Capture the cell that displays the provided text and extract its (x, y) central coordinate. 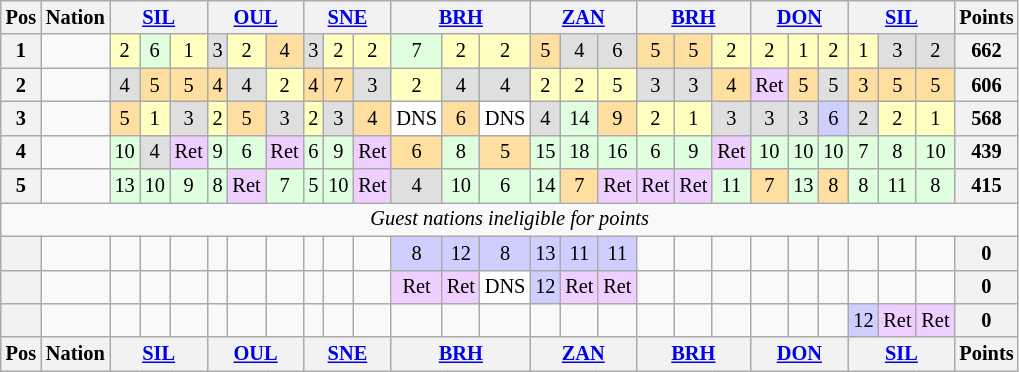
18 (579, 152)
16 (617, 152)
568 (986, 118)
662 (986, 51)
415 (986, 186)
15 (545, 152)
Guest nations ineligible for points (510, 219)
606 (986, 85)
439 (986, 152)
